Output the (x, y) coordinate of the center of the cell containing the given text.  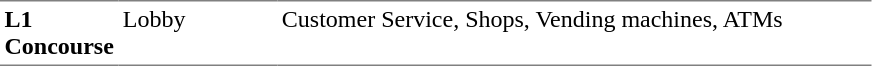
Lobby (198, 33)
L1Concourse (59, 33)
Customer Service, Shops, Vending machines, ATMs (574, 33)
